Return [X, Y] of the center of cell containing provided text 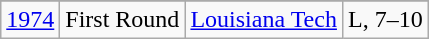
First Round [122, 20]
L, 7–10 [385, 20]
1974 [30, 20]
Louisiana Tech [264, 20]
